Determine the (x, y) coordinate at the center of the cell enclosing the given text.  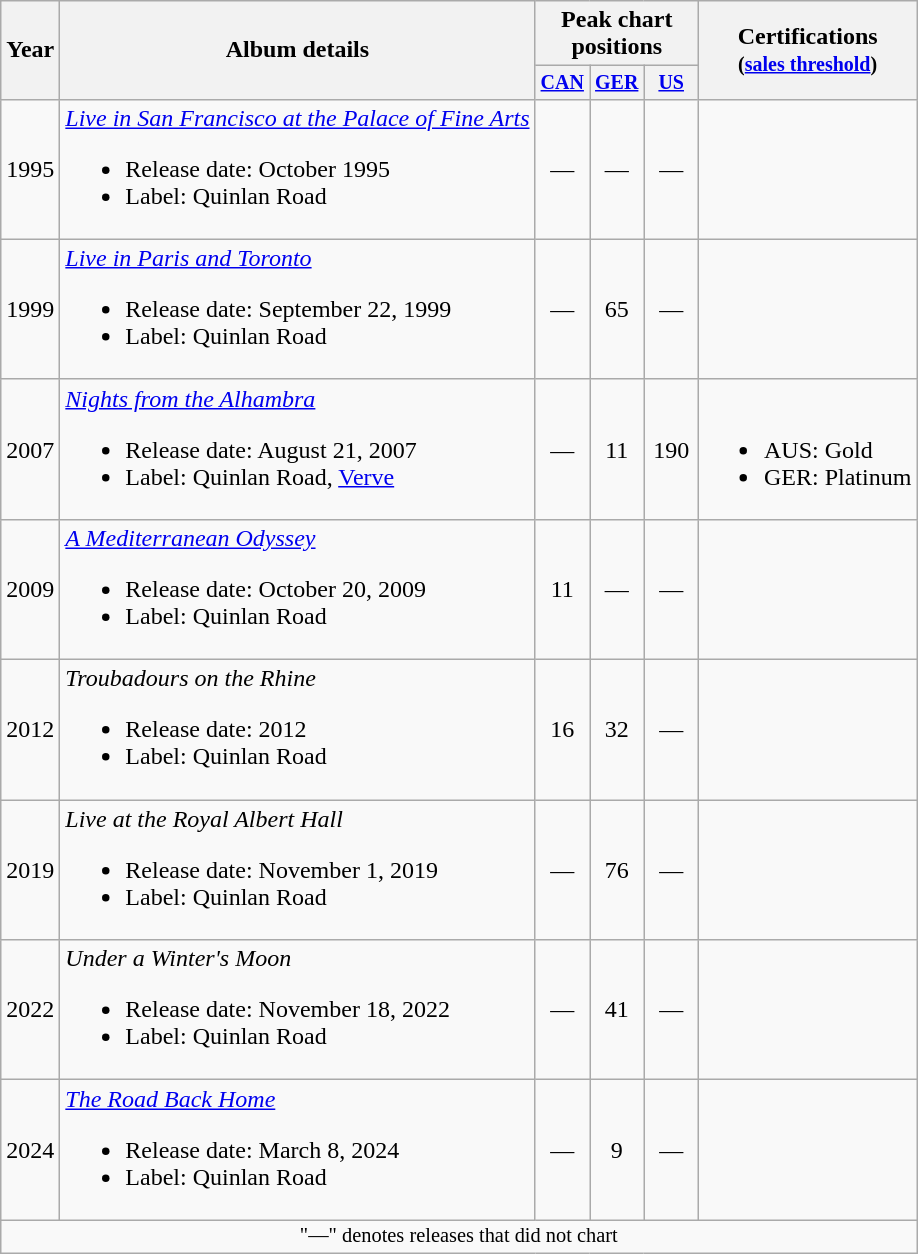
Live at the Royal Albert HallRelease date: November 1, 2019Label: Quinlan Road (298, 870)
2007 (30, 449)
2022 (30, 1010)
2024 (30, 1150)
CAN (562, 82)
Album details (298, 50)
The Road Back HomeRelease date: March 8, 2024Label: Quinlan Road (298, 1150)
Under a Winter's MoonRelease date: November 18, 2022Label: Quinlan Road (298, 1010)
Certifications(sales threshold) (807, 50)
US (671, 82)
Peak chart positions (616, 34)
Nights from the AlhambraRelease date: August 21, 2007Label: Quinlan Road, Verve (298, 449)
190 (671, 449)
"—" denotes releases that did not chart (459, 1237)
GER (617, 82)
9 (617, 1150)
Live in San Francisco at the Palace of Fine ArtsRelease date: October 1995Label: Quinlan Road (298, 169)
2012 (30, 730)
Year (30, 50)
32 (617, 730)
AUS: GoldGER: Platinum (807, 449)
16 (562, 730)
Troubadours on the RhineRelease date: 2012Label: Quinlan Road (298, 730)
65 (617, 309)
A Mediterranean OdysseyRelease date: October 20, 2009Label: Quinlan Road (298, 589)
Live in Paris and TorontoRelease date: September 22, 1999Label: Quinlan Road (298, 309)
76 (617, 870)
1995 (30, 169)
41 (617, 1010)
2009 (30, 589)
1999 (30, 309)
2019 (30, 870)
